Search for the cell housing the specified text and yield its (x, y) center coordinate. 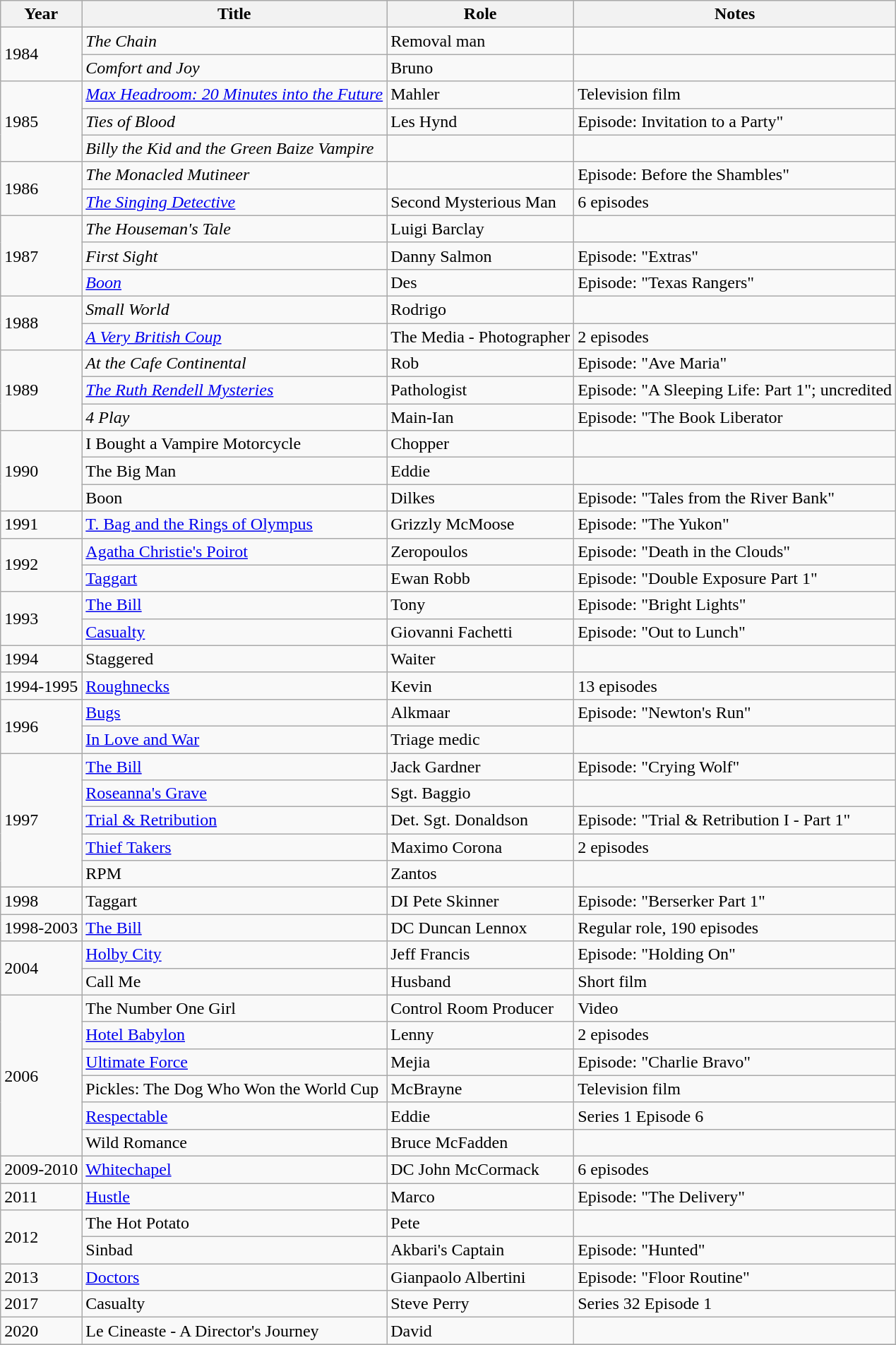
Waiter (480, 659)
Tony (480, 605)
Zeropoulos (480, 551)
1987 (41, 256)
First Sight (234, 256)
Episode: "The Delivery" (735, 1197)
The Houseman's Tale (234, 229)
The Singing Detective (234, 202)
The Monacled Mutineer (234, 175)
DI Pete Skinner (480, 901)
Sinbad (234, 1250)
Sgt. Baggio (480, 794)
DC Duncan Lennox (480, 928)
Pickles: The Dog Who Won the World Cup (234, 1089)
Luigi Barclay (480, 229)
Year (41, 14)
Episode: "Newton's Run" (735, 712)
The Big Man (234, 471)
Trial & Retribution (234, 820)
Alkmaar (480, 712)
1985 (41, 121)
Thief Takers (234, 847)
Wild Romance (234, 1142)
Hotel Babylon (234, 1035)
Episode: "Texas Rangers" (735, 282)
Mejia (480, 1062)
1991 (41, 525)
Le Cineaste - A Director's Journey (234, 1331)
2012 (41, 1237)
1994-1995 (41, 686)
The Number One Girl (234, 1008)
Whitechapel (234, 1169)
Episode: "Double Exposure Part 1" (735, 578)
Kevin (480, 686)
DC John McCormack (480, 1169)
Episode: "Trial & Retribution I - Part 1" (735, 820)
A Very British Coup (234, 337)
RPM (234, 874)
Rodrigo (480, 309)
Call Me (234, 981)
Notes (735, 14)
Video (735, 1008)
Triage medic (480, 739)
Roughnecks (234, 686)
T. Bag and the Rings of Olympus (234, 525)
Lenny (480, 1035)
1988 (41, 323)
Control Room Producer (480, 1008)
1998 (41, 901)
Respectable (234, 1116)
Ties of Blood (234, 121)
1993 (41, 618)
Comfort and Joy (234, 68)
Chopper (480, 444)
Small World (234, 309)
Hustle (234, 1197)
Episode: "Tales from the River Bank" (735, 498)
Bugs (234, 712)
Grizzly McMoose (480, 525)
Episode: "Berserker Part 1" (735, 901)
Episode: "Charlie Bravo" (735, 1062)
Removal man (480, 41)
Steve Perry (480, 1304)
1986 (41, 189)
Episode: Invitation to a Party" (735, 121)
Gianpaolo Albertini (480, 1277)
Episode: "Bright Lights" (735, 605)
4 Play (234, 417)
13 episodes (735, 686)
Episode: "Hunted" (735, 1250)
Max Headroom: 20 Minutes into the Future (234, 95)
The Hot Potato (234, 1224)
The Media - Photographer (480, 337)
McBrayne (480, 1089)
Marco (480, 1197)
Episode: "Crying Wolf" (735, 766)
Billy the Kid and the Green Baize Vampire (234, 148)
Staggered (234, 659)
2017 (41, 1304)
Episode: "Out to Lunch" (735, 632)
Title (234, 14)
2020 (41, 1331)
Main-Ian (480, 417)
Pathologist (480, 390)
Short film (735, 981)
Episode: "Holding On" (735, 955)
Bruno (480, 68)
2009-2010 (41, 1169)
Role (480, 14)
Akbari's Captain (480, 1250)
Series 1 Episode 6 (735, 1116)
Episode: Before the Shambles" (735, 175)
Des (480, 282)
Episode: "Ave Maria" (735, 364)
Episode: "Death in the Clouds" (735, 551)
The Chain (234, 41)
Les Hynd (480, 121)
Episode: "Floor Routine" (735, 1277)
I Bought a Vampire Motorcycle (234, 444)
1992 (41, 565)
Rob (480, 364)
At the Cafe Continental (234, 364)
2011 (41, 1197)
Zantos (480, 874)
Episode: "A Sleeping Life: Part 1"; uncredited (735, 390)
1997 (41, 820)
Dilkes (480, 498)
Episode: "The Yukon" (735, 525)
Giovanni Fachetti (480, 632)
Det. Sgt. Donaldson (480, 820)
Jeff Francis (480, 955)
1984 (41, 54)
Series 32 Episode 1 (735, 1304)
Episode: "Extras" (735, 256)
In Love and War (234, 739)
Ewan Robb (480, 578)
2013 (41, 1277)
Roseanna's Grave (234, 794)
Jack Gardner (480, 766)
1996 (41, 726)
Doctors (234, 1277)
1994 (41, 659)
Danny Salmon (480, 256)
Maximo Corona (480, 847)
Bruce McFadden (480, 1142)
Ultimate Force (234, 1062)
The Ruth Rendell Mysteries (234, 390)
1990 (41, 471)
Holby City (234, 955)
Episode: "The Book Liberator (735, 417)
David (480, 1331)
Second Mysterious Man (480, 202)
Regular role, 190 episodes (735, 928)
Agatha Christie's Poirot (234, 551)
Husband (480, 981)
Pete (480, 1224)
1989 (41, 390)
1998-2003 (41, 928)
Mahler (480, 95)
2006 (41, 1075)
2004 (41, 968)
